Capture the cell that displays the provided text and extract its (x, y) central coordinate. 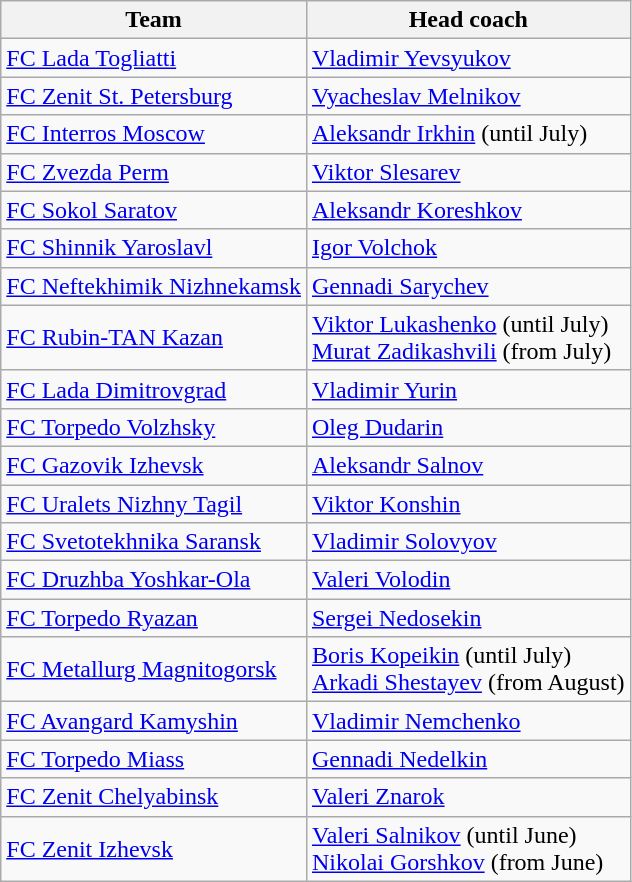
Igor Volchok (468, 248)
FC Druzhba Yoshkar-Ola (154, 580)
FC Svetotekhnika Saransk (154, 542)
Aleksandr Irkhin (until July) (468, 134)
FC Torpedo Miass (154, 759)
FC Neftekhimik Nizhnekamsk (154, 286)
Valeri Salnikov (until June)Nikolai Gorshkov (from June) (468, 848)
Viktor Slesarev (468, 172)
FC Torpedo Ryazan (154, 618)
FC Torpedo Volzhsky (154, 427)
Valeri Volodin (468, 580)
FC Zenit Izhevsk (154, 848)
Oleg Dudarin (468, 427)
Viktor Konshin (468, 503)
FC Metallurg Magnitogorsk (154, 670)
FC Lada Togliatti (154, 58)
FC Shinnik Yaroslavl (154, 248)
Vladimir Nemchenko (468, 721)
FC Avangard Kamyshin (154, 721)
Aleksandr Koreshkov (468, 210)
FC Sokol Saratov (154, 210)
Vladimir Yevsyukov (468, 58)
Sergei Nedosekin (468, 618)
Aleksandr Salnov (468, 465)
Boris Kopeikin (until July)Arkadi Shestayev (from August) (468, 670)
FC Uralets Nizhny Tagil (154, 503)
FC Gazovik Izhevsk (154, 465)
FC Lada Dimitrovgrad (154, 389)
Vladimir Solovyov (468, 542)
FC Rubin-TAN Kazan (154, 338)
Vyacheslav Melnikov (468, 96)
FC Zenit Chelyabinsk (154, 797)
Gennadi Sarychev (468, 286)
Vladimir Yurin (468, 389)
Viktor Lukashenko (until July)Murat Zadikashvili (from July) (468, 338)
FC Interros Moscow (154, 134)
Head coach (468, 20)
Valeri Znarok (468, 797)
Team (154, 20)
FC Zvezda Perm (154, 172)
Gennadi Nedelkin (468, 759)
FC Zenit St. Petersburg (154, 96)
